Extract the [x, y] coordinate from the center of the cell holding the provided text.  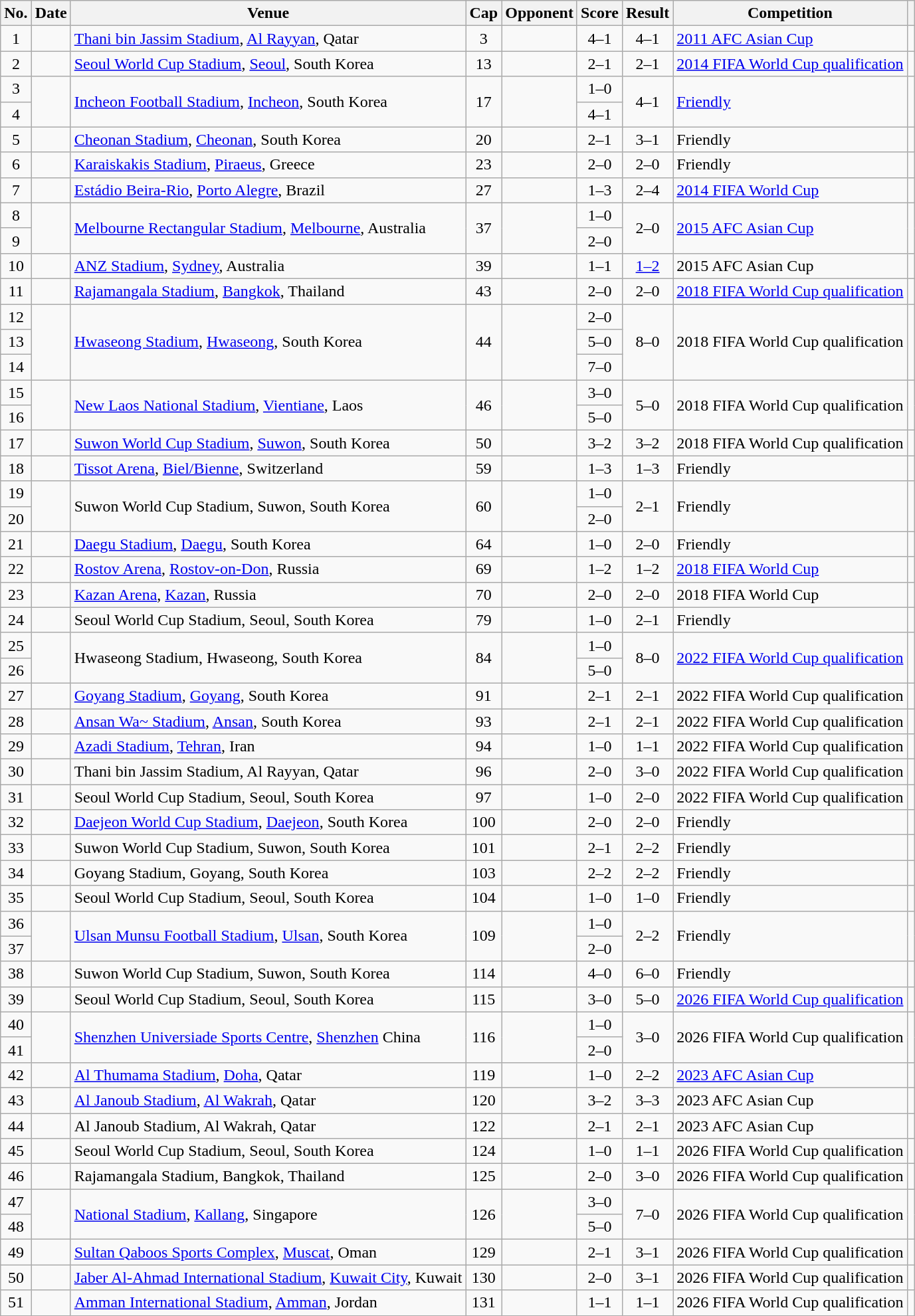
48 [16, 1227]
Venue [268, 13]
10 [16, 266]
45 [16, 1151]
12 [16, 317]
8 [16, 215]
3–3 [647, 1100]
30 [16, 772]
Ansan Wa~ Stadium, Ansan, South Korea [268, 721]
131 [484, 1303]
51 [16, 1303]
Daejeon World Cup Stadium, Daejeon, South Korea [268, 822]
6 [16, 165]
64 [484, 544]
33 [16, 848]
129 [484, 1252]
Incheon Football Stadium, Incheon, South Korea [268, 102]
97 [484, 797]
11 [16, 291]
4–0 [599, 974]
National Stadium, Kallang, Singapore [268, 1214]
40 [16, 1024]
126 [484, 1214]
Jaber Al-Ahmad International Stadium, Kuwait City, Kuwait [268, 1277]
47 [16, 1202]
15 [16, 393]
Sultan Qaboos Sports Complex, Muscat, Oman [268, 1252]
Opponent [540, 13]
Al Thumama Stadium, Doha, Qatar [268, 1075]
79 [484, 620]
100 [484, 822]
Tissot Arena, Biel/Bienne, Switzerland [268, 468]
Rostov Arena, Rostov-on-Don, Russia [268, 569]
18 [16, 468]
104 [484, 898]
122 [484, 1126]
Daegu Stadium, Daegu, South Korea [268, 544]
2–4 [647, 190]
Melbourne Rectangular Stadium, Melbourne, Australia [268, 228]
70 [484, 595]
59 [484, 468]
Azadi Stadium, Tehran, Iran [268, 747]
42 [16, 1075]
Ulsan Munsu Football Stadium, Ulsan, South Korea [268, 936]
Cap [484, 13]
41 [16, 1050]
Shenzhen Universiade Sports Centre, Shenzhen China [268, 1037]
Estádio Beira-Rio, Porto Alegre, Brazil [268, 190]
115 [484, 999]
2 [16, 64]
Result [647, 13]
109 [484, 936]
16 [16, 418]
25 [16, 645]
116 [484, 1037]
14 [16, 367]
New Laos National Stadium, Vientiane, Laos [268, 405]
60 [484, 506]
1 [16, 39]
24 [16, 620]
Score [599, 13]
38 [16, 974]
28 [16, 721]
124 [484, 1151]
69 [484, 569]
119 [484, 1075]
26 [16, 670]
2011 AFC Asian Cup [790, 39]
22 [16, 569]
103 [484, 873]
29 [16, 747]
120 [484, 1100]
Kazan Arena, Kazan, Russia [268, 595]
19 [16, 494]
7 [16, 190]
Amman International Stadium, Amman, Jordan [268, 1303]
125 [484, 1176]
93 [484, 721]
6–0 [647, 974]
Karaiskakis Stadium, Piraeus, Greece [268, 165]
101 [484, 848]
34 [16, 873]
130 [484, 1277]
2014 FIFA World Cup [790, 190]
31 [16, 797]
Date [51, 13]
114 [484, 974]
84 [484, 658]
Cheonan Stadium, Cheonan, South Korea [268, 140]
5 [16, 140]
ANZ Stadium, Sydney, Australia [268, 266]
Competition [790, 13]
21 [16, 544]
No. [16, 13]
96 [484, 772]
36 [16, 923]
35 [16, 898]
4 [16, 114]
32 [16, 822]
2014 FIFA World Cup qualification [790, 64]
94 [484, 747]
9 [16, 240]
49 [16, 1252]
91 [484, 696]
